Determine the (x, y) coordinate at the center of the cell enclosing the given text.  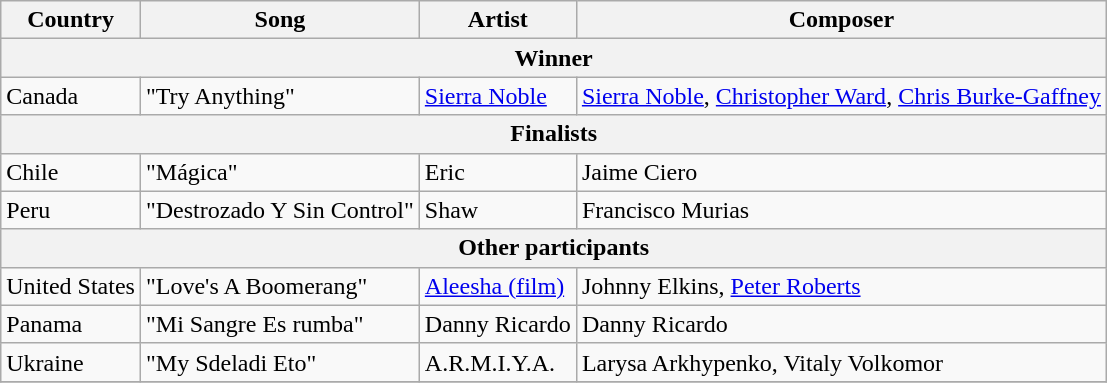
"My Sdeladi Eto" (280, 362)
Peru (71, 210)
Chile (71, 172)
Panama (71, 324)
Finalists (554, 134)
"Destrozado Y Sin Control" (280, 210)
"Love's A Boomerang" (280, 286)
"Mi Sangre Es rumba" (280, 324)
Other participants (554, 248)
Composer (841, 20)
Artist (498, 20)
Song (280, 20)
United States (71, 286)
Jaime Ciero (841, 172)
Winner (554, 58)
Country (71, 20)
Eric (498, 172)
Larysa Arkhypenko, Vitaly Volkomor (841, 362)
Aleesha (film) (498, 286)
Canada (71, 96)
Francisco Murias (841, 210)
Johnny Elkins, Peter Roberts (841, 286)
Ukraine (71, 362)
Sierra Noble, Christopher Ward, Chris Burke-Gaffney (841, 96)
"Mágica" (280, 172)
Sierra Noble (498, 96)
Shaw (498, 210)
"Try Anything" (280, 96)
A.R.M.I.Y.A. (498, 362)
